Pinpoint the cell where the given text exists, returning its (x, y) midpoint coordinate. 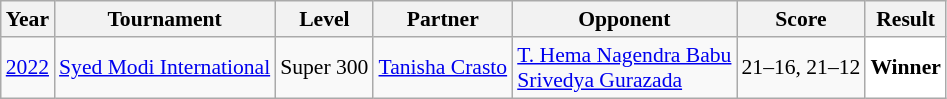
Score (800, 19)
2022 (28, 68)
Result (906, 19)
Opponent (624, 19)
Super 300 (324, 68)
Level (324, 19)
T. Hema Nagendra Babu Srivedya Gurazada (624, 68)
21–16, 21–12 (800, 68)
Tanisha Crasto (442, 68)
Tournament (164, 19)
Syed Modi International (164, 68)
Winner (906, 68)
Year (28, 19)
Partner (442, 19)
